Output the (X, Y) coordinate of the center of the cell containing the given text.  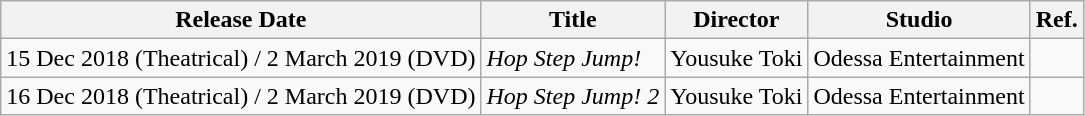
Studio (919, 20)
15 Dec 2018 (Theatrical) / 2 March 2019 (DVD) (241, 58)
16 Dec 2018 (Theatrical) / 2 March 2019 (DVD) (241, 96)
Hop Step Jump! 2 (573, 96)
Ref. (1056, 20)
Release Date (241, 20)
Title (573, 20)
Hop Step Jump! (573, 58)
Director (736, 20)
